For the text-containing cell, return its midpoint in (X, Y) coordinate format. 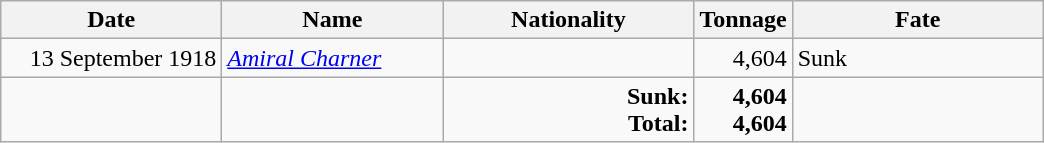
Sunk (918, 58)
Fate (918, 20)
Date (112, 20)
Tonnage (743, 20)
4,604 (743, 58)
Nationality (568, 20)
4,6044,604 (743, 110)
Name (332, 20)
Amiral Charner (332, 58)
13 September 1918 (112, 58)
Sunk:Total: (568, 110)
